Output the [x, y] coordinate of the center of the cell containing the given text.  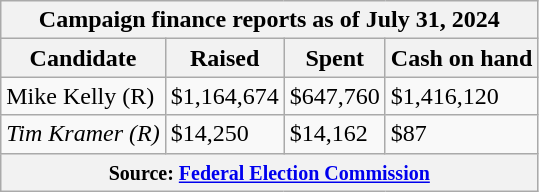
Campaign finance reports as of July 31, 2024 [270, 20]
Candidate [83, 58]
$647,760 [334, 96]
Tim Kramer (R) [83, 134]
Mike Kelly (R) [83, 96]
$1,164,674 [224, 96]
$14,250 [224, 134]
$1,416,120 [461, 96]
Cash on hand [461, 58]
$87 [461, 134]
Spent [334, 58]
Raised [224, 58]
Source: Federal Election Commission [270, 172]
$14,162 [334, 134]
